For the text-containing cell, return its midpoint in [x, y] coordinate format. 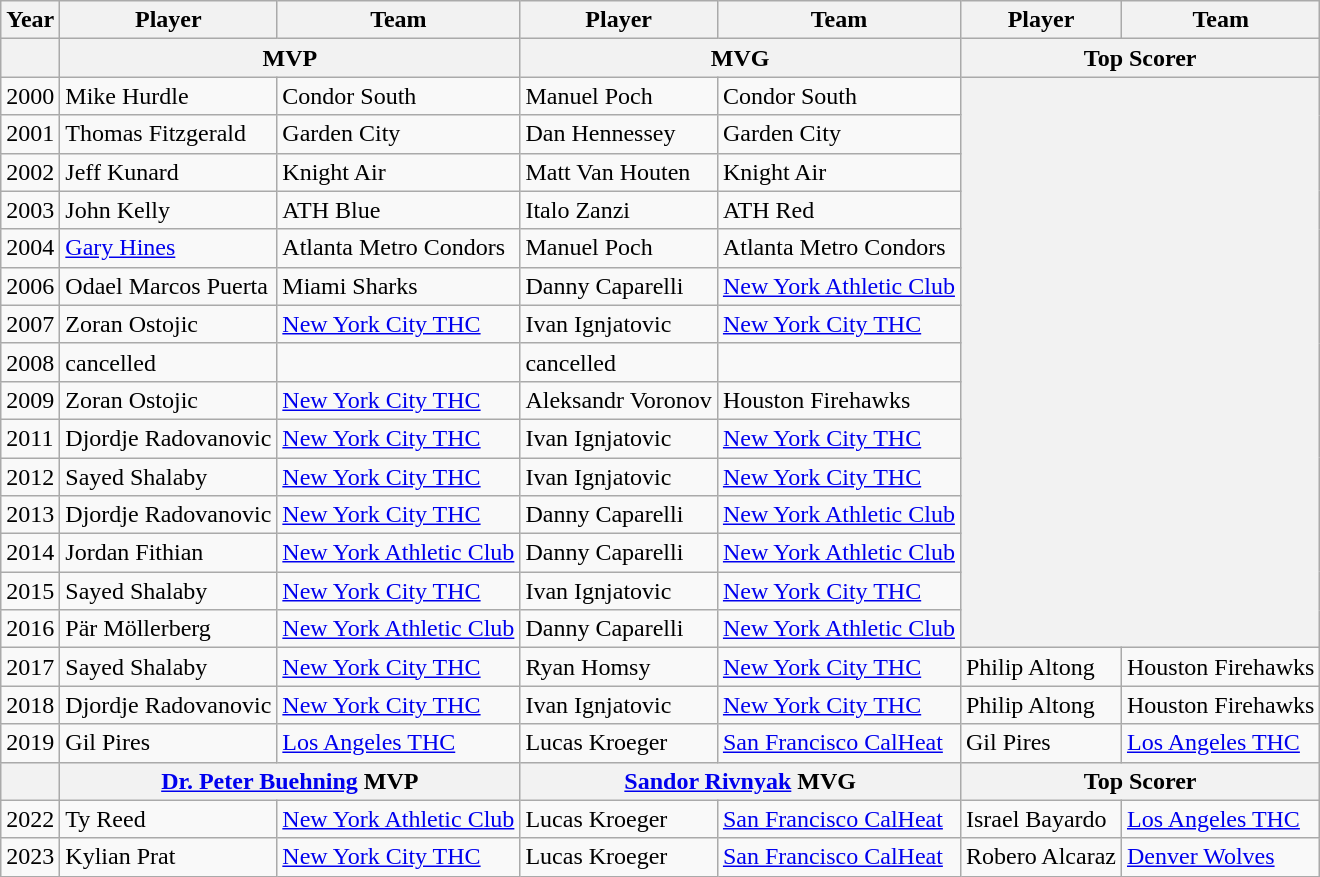
2015 [30, 591]
Ryan Homsy [619, 667]
ATH Blue [398, 210]
2008 [30, 362]
Ty Reed [168, 819]
2012 [30, 477]
Dr. Peter Buehning MVP [290, 781]
ATH Red [838, 210]
Aleksandr Voronov [619, 400]
Pär Möllerberg [168, 629]
Denver Wolves [1220, 857]
MVG [740, 58]
Year [30, 20]
2003 [30, 210]
2014 [30, 553]
2022 [30, 819]
2000 [30, 96]
2001 [30, 134]
Kylian Prat [168, 857]
Israel Bayardo [1040, 819]
2006 [30, 286]
2004 [30, 248]
John Kelly [168, 210]
Sandor Rivnyak MVG [740, 781]
Dan Hennessey [619, 134]
Miami Sharks [398, 286]
2009 [30, 400]
2019 [30, 743]
2017 [30, 667]
Jordan Fithian [168, 553]
2018 [30, 705]
MVP [290, 58]
2016 [30, 629]
2023 [30, 857]
2011 [30, 438]
2013 [30, 515]
2002 [30, 172]
Italo Zanzi [619, 210]
Mike Hurdle [168, 96]
Jeff Kunard [168, 172]
Odael Marcos Puerta [168, 286]
Thomas Fitzgerald [168, 134]
2007 [30, 324]
Matt Van Houten [619, 172]
Robero Alcaraz [1040, 857]
Gary Hines [168, 248]
